Capture the cell that displays the provided text and extract its (x, y) central coordinate. 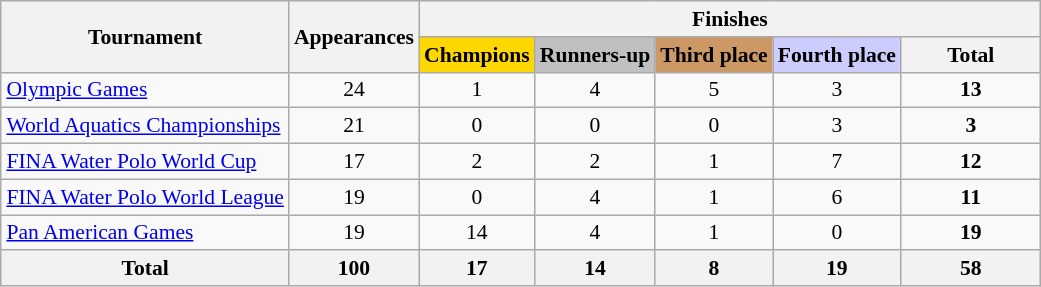
5 (714, 90)
6 (837, 197)
FINA Water Polo World Cup (145, 162)
Olympic Games (145, 90)
11 (971, 197)
8 (714, 269)
Third place (714, 55)
12 (971, 162)
FINA Water Polo World League (145, 197)
Runners-up (595, 55)
Fourth place (837, 55)
Tournament (145, 36)
24 (354, 90)
58 (971, 269)
Finishes (730, 19)
100 (354, 269)
Pan American Games (145, 233)
7 (837, 162)
Appearances (354, 36)
World Aquatics Championships (145, 126)
Champions (477, 55)
21 (354, 126)
13 (971, 90)
